Return the (X, Y) coordinate for the center point of the cell that contains the specified text.  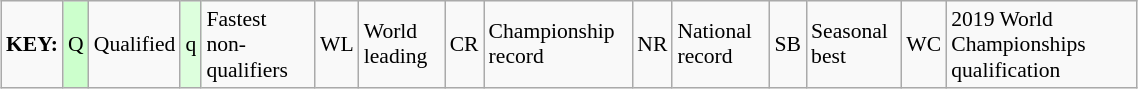
WL (337, 44)
Seasonal best (854, 44)
World leading (402, 44)
SB (788, 44)
Qualified (135, 44)
WC (924, 44)
Championship record (558, 44)
Q (76, 44)
q (190, 44)
National record (720, 44)
Fastest non-qualifiers (258, 44)
CR (464, 44)
2019 World Championships qualification (1042, 44)
KEY: (32, 44)
NR (652, 44)
